Capture the cell that displays the provided text and extract its (X, Y) central coordinate. 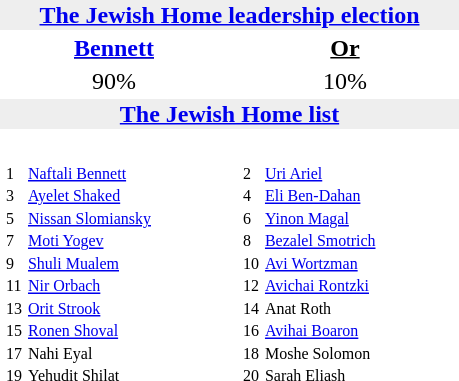
4 (250, 196)
Orit Strook (132, 308)
13 (14, 308)
Bezalel Smotrich (358, 241)
Avichai Rontzki (358, 286)
Ayelet Shaked (132, 196)
2 (250, 174)
90% (114, 81)
Uri Ariel (358, 174)
15 (14, 331)
9 (14, 264)
Nahi Eyal (132, 354)
Or (345, 48)
1 (14, 174)
3 (14, 196)
Nissan Slomiansky (132, 218)
7 (14, 241)
11 (14, 286)
Ronen Shoval (132, 331)
Naftali Bennett (132, 174)
8 (250, 241)
16 (250, 331)
6 (250, 218)
Avi Wortzman (358, 264)
10% (345, 81)
14 (250, 308)
12 (250, 286)
10 (250, 264)
Moshe Solomon (358, 354)
18 (250, 354)
Nir Orbach (132, 286)
Anat Roth (358, 308)
Bennett (114, 48)
Moti Yogev (132, 241)
Yinon Magal (358, 218)
The Jewish Home list (230, 114)
Avihai Boaron (358, 331)
17 (14, 354)
Shuli Mualem (132, 264)
Eli Ben-Dahan (358, 196)
5 (14, 218)
The Jewish Home leadership election (230, 15)
